Capture the cell that displays the provided text and extract its [x, y] central coordinate. 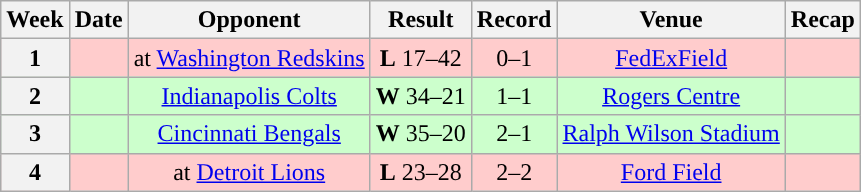
1–1 [514, 96]
Cincinnati Bengals [249, 134]
at Washington Redskins [249, 58]
W 35–20 [420, 134]
Record [514, 20]
FedExField [671, 58]
2–2 [514, 172]
1 [35, 58]
Rogers Centre [671, 96]
Venue [671, 20]
Indianapolis Colts [249, 96]
W 34–21 [420, 96]
Recap [822, 20]
Opponent [249, 20]
3 [35, 134]
2 [35, 96]
0–1 [514, 58]
Date [98, 20]
L 23–28 [420, 172]
2–1 [514, 134]
Week [35, 20]
Result [420, 20]
4 [35, 172]
L 17–42 [420, 58]
Ford Field [671, 172]
at Detroit Lions [249, 172]
Ralph Wilson Stadium [671, 134]
